From the cell containing the given text, extract its center point as (x, y) coordinate. 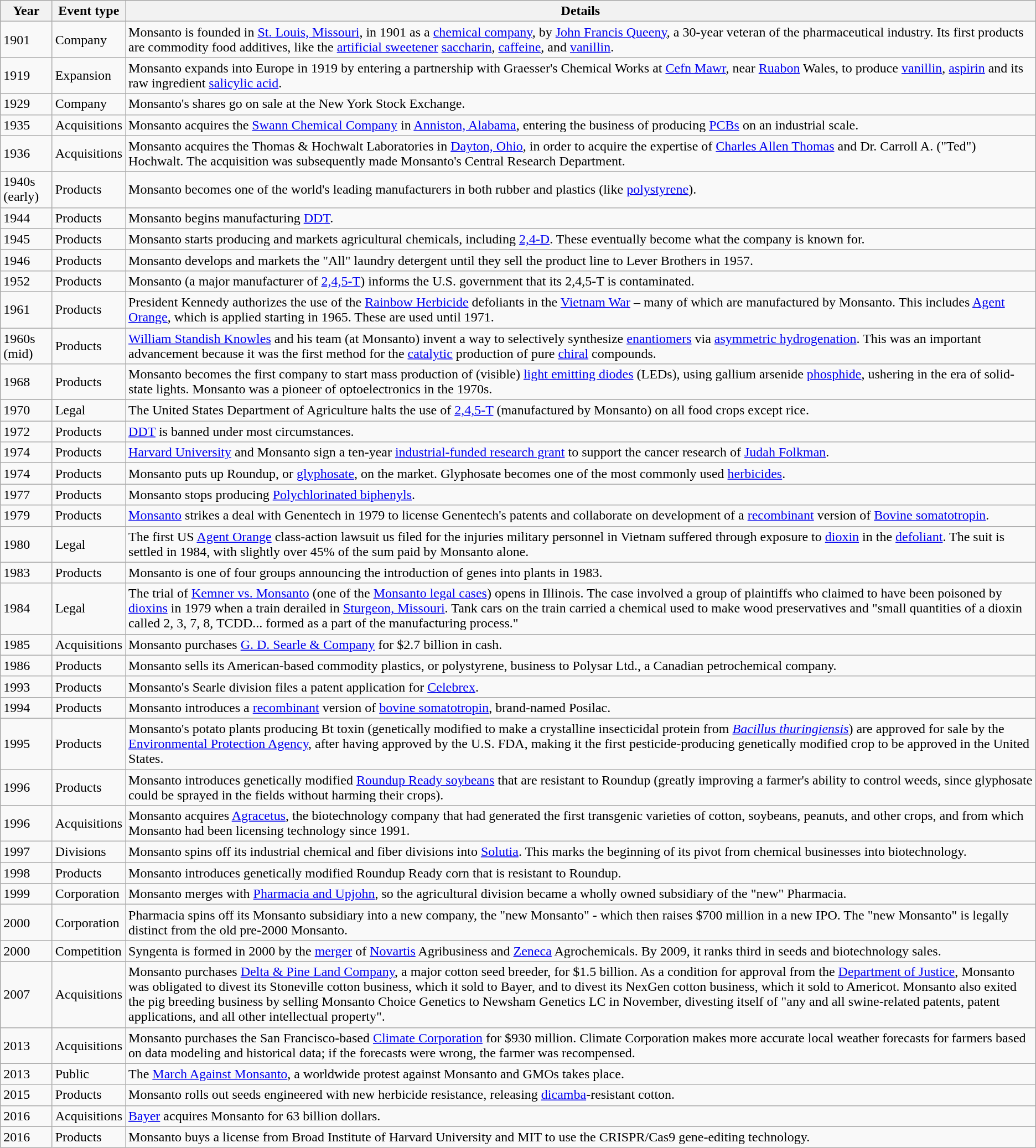
1901 (27, 40)
2015 (27, 1095)
1986 (27, 666)
1961 (27, 310)
Divisions (89, 852)
1968 (27, 382)
The United States Department of Agriculture halts the use of 2,4,5-T (manufactured by Monsanto) on all food crops except rice. (581, 411)
1998 (27, 873)
Harvard University and Monsanto sign a ten-year industrial-funded research grant to support the cancer research of Judah Folkman. (581, 453)
1993 (27, 687)
Monsanto begins manufacturing DDT. (581, 218)
Monsanto sells its American-based commodity plastics, or polystyrene, business to Polysar Ltd., a Canadian petrochemical company. (581, 666)
Monsanto puts up Roundup, or glyphosate, on the market. Glyphosate becomes one of the most commonly used herbicides. (581, 474)
Year (27, 11)
Monsanto stops producing Polychlorinated biphenyls. (581, 495)
Monsanto starts producing and markets agricultural chemicals, including 2,4-D. These eventually become what the company is known for. (581, 239)
Bayer acquires Monsanto for 63 billion dollars. (581, 1116)
1979 (27, 516)
1940s (early) (27, 189)
Monsanto purchases G. D. Searle & Company for $2.7 billion in cash. (581, 645)
Monsanto becomes one of the world's leading manufacturers in both rubber and plastics (like polystyrene). (581, 189)
1985 (27, 645)
1995 (27, 744)
1997 (27, 852)
Monsanto introduces genetically modified Roundup Ready corn that is resistant to Roundup. (581, 873)
1952 (27, 281)
DDT is banned under most circumstances. (581, 432)
1944 (27, 218)
The March Against Monsanto, a worldwide protest against Monsanto and GMOs takes place. (581, 1074)
Details (581, 11)
1936 (27, 154)
Monsanto is one of four groups announcing the introduction of genes into plants in 1983. (581, 573)
1994 (27, 708)
Monsanto's Searle division files a patent application for Celebrex. (581, 687)
1983 (27, 573)
Monsanto's shares go on sale at the New York Stock Exchange. (581, 104)
Monsanto rolls out seeds engineered with new herbicide resistance, releasing dicamba-resistant cotton. (581, 1095)
Expansion (89, 75)
Monsanto acquires the Swann Chemical Company in Anniston, Alabama, entering the business of producing PCBs on an industrial scale. (581, 125)
1960s (mid) (27, 345)
Monsanto develops and markets the "All" laundry detergent until they sell the product line to Lever Brothers in 1957. (581, 260)
1945 (27, 239)
Event type (89, 11)
1977 (27, 495)
1919 (27, 75)
Public (89, 1074)
Monsanto buys a license from Broad Institute of Harvard University and MIT to use the CRISPR/Cas9 gene-editing technology. (581, 1137)
1935 (27, 125)
Competition (89, 951)
1946 (27, 260)
1929 (27, 104)
1972 (27, 432)
1980 (27, 544)
1970 (27, 411)
2007 (27, 995)
1984 (27, 609)
Syngenta is formed in 2000 by the merger of Novartis Agribusiness and Zeneca Agrochemicals. By 2009, it ranks third in seeds and biotechnology sales. (581, 951)
Monsanto introduces a recombinant version of bovine somatotropin, brand-named Posilac. (581, 708)
Monsanto (a major manufacturer of 2,4,5-T) informs the U.S. government that its 2,4,5-T is contaminated. (581, 281)
1999 (27, 894)
Monsanto merges with Pharmacia and Upjohn, so the agricultural division became a wholly owned subsidiary of the "new" Pharmacia. (581, 894)
